Locate the cell with the specified text and output its (X, Y) center coordinate. 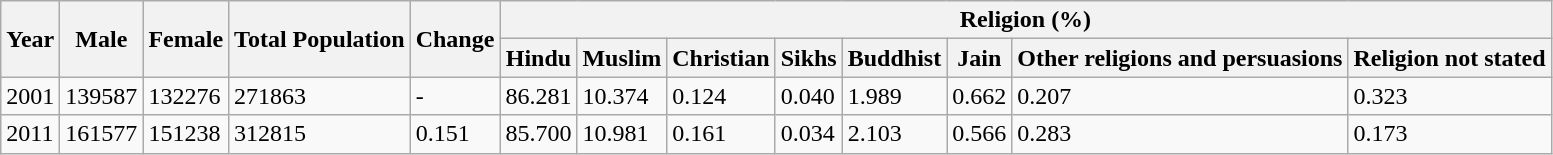
1.989 (894, 96)
Change (455, 39)
271863 (320, 96)
161577 (102, 134)
2.103 (894, 134)
0.662 (980, 96)
Buddhist (894, 58)
Female (186, 39)
0.207 (1180, 96)
10.981 (622, 134)
0.151 (455, 134)
151238 (186, 134)
312815 (320, 134)
Total Population (320, 39)
86.281 (538, 96)
Muslim (622, 58)
0.283 (1180, 134)
Male (102, 39)
139587 (102, 96)
0.173 (1450, 134)
0.124 (721, 96)
0.323 (1450, 96)
Sikhs (808, 58)
Year (30, 39)
85.700 (538, 134)
2011 (30, 134)
0.040 (808, 96)
Other religions and persuasions (1180, 58)
2001 (30, 96)
0.161 (721, 134)
0.034 (808, 134)
10.374 (622, 96)
Jain (980, 58)
Christian (721, 58)
132276 (186, 96)
Religion (%) (1026, 20)
- (455, 96)
Hindu (538, 58)
Religion not stated (1450, 58)
0.566 (980, 134)
